From the cell containing the given text, extract its center point as [X, Y] coordinate. 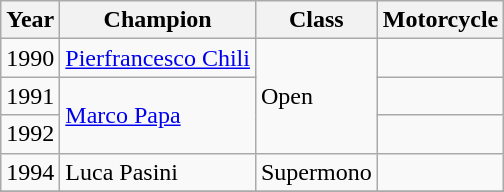
Open [316, 96]
1990 [30, 58]
Year [30, 20]
1994 [30, 172]
Champion [158, 20]
Marco Papa [158, 115]
Class [316, 20]
Pierfrancesco Chili [158, 58]
Luca Pasini [158, 172]
Motorcycle [440, 20]
1991 [30, 96]
Supermono [316, 172]
1992 [30, 134]
